Find where the given text appears and provide that cell's center as [x, y] coordinate. 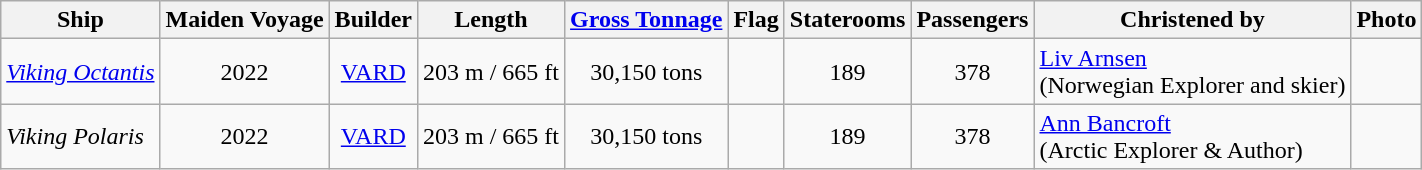
Liv Arnsen(Norwegian Explorer and skier) [1192, 72]
Ship [80, 20]
Photo [1386, 20]
Viking Octantis [80, 72]
Flag [756, 20]
Builder [373, 20]
Christened by [1192, 20]
Staterooms [848, 20]
Viking Polaris [80, 136]
Passengers [972, 20]
Maiden Voyage [244, 20]
Length [490, 20]
Gross Tonnage [646, 20]
Ann Bancroft(Arctic Explorer & Author) [1192, 136]
